Extract the [x, y] coordinate from the center of the cell holding the provided text.  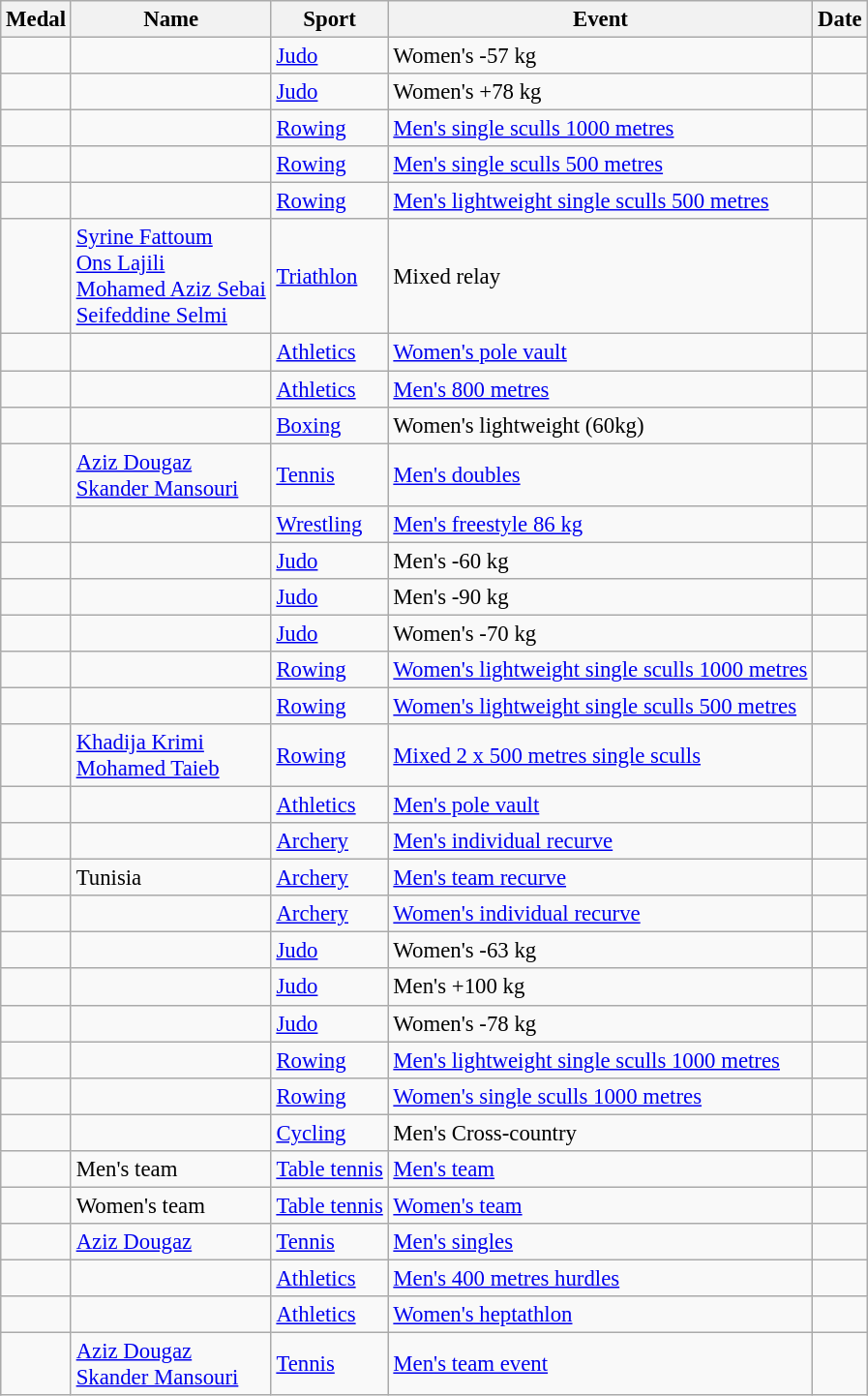
Aziz Dougaz [170, 1242]
Boxing [329, 425]
Triathlon [329, 277]
Men's single sculls 1000 metres [600, 129]
Women's -57 kg [600, 56]
Men's team event [600, 1365]
Women's -63 kg [600, 951]
Women's pole vault [600, 352]
Men's freestyle 86 kg [600, 524]
Men's lightweight single sculls 500 metres [600, 201]
Cycling [329, 1133]
Women's lightweight single sculls 500 metres [600, 706]
Men's Cross-country [600, 1133]
Women's individual recurve [600, 914]
Men's individual recurve [600, 841]
Women's -70 kg [600, 633]
Men's +100 kg [600, 987]
Mixed relay [600, 277]
Women's single sculls 1000 metres [600, 1096]
Syrine FattoumOns LajiliMohamed Aziz SebaiSeifeddine Selmi [170, 277]
Date [840, 19]
Women's +78 kg [600, 92]
Name [170, 19]
Event [600, 19]
Men's 400 metres hurdles [600, 1278]
Women's lightweight single sculls 1000 metres [600, 670]
Women's -78 kg [600, 1023]
Khadija KrimiMohamed Taieb [170, 755]
Mixed 2 x 500 metres single sculls [600, 755]
Women's heptathlon [600, 1315]
Men's pole vault [600, 805]
Tunisia [170, 878]
Men's 800 metres [600, 389]
Men's lightweight single sculls 1000 metres [600, 1060]
Wrestling [329, 524]
Men's doubles [600, 474]
Women's lightweight (60kg) [600, 425]
Men's singles [600, 1242]
Men's single sculls 500 metres [600, 165]
Medal [37, 19]
Aziz DougazSkander Mansouri [170, 1365]
Men's team recurve [600, 878]
Men's -90 kg [600, 597]
Sport [329, 19]
Men's -60 kg [600, 561]
Aziz Dougaz Skander Mansouri [170, 474]
